Detect which cell encompasses the target text, then output its (X, Y) center coordinate. 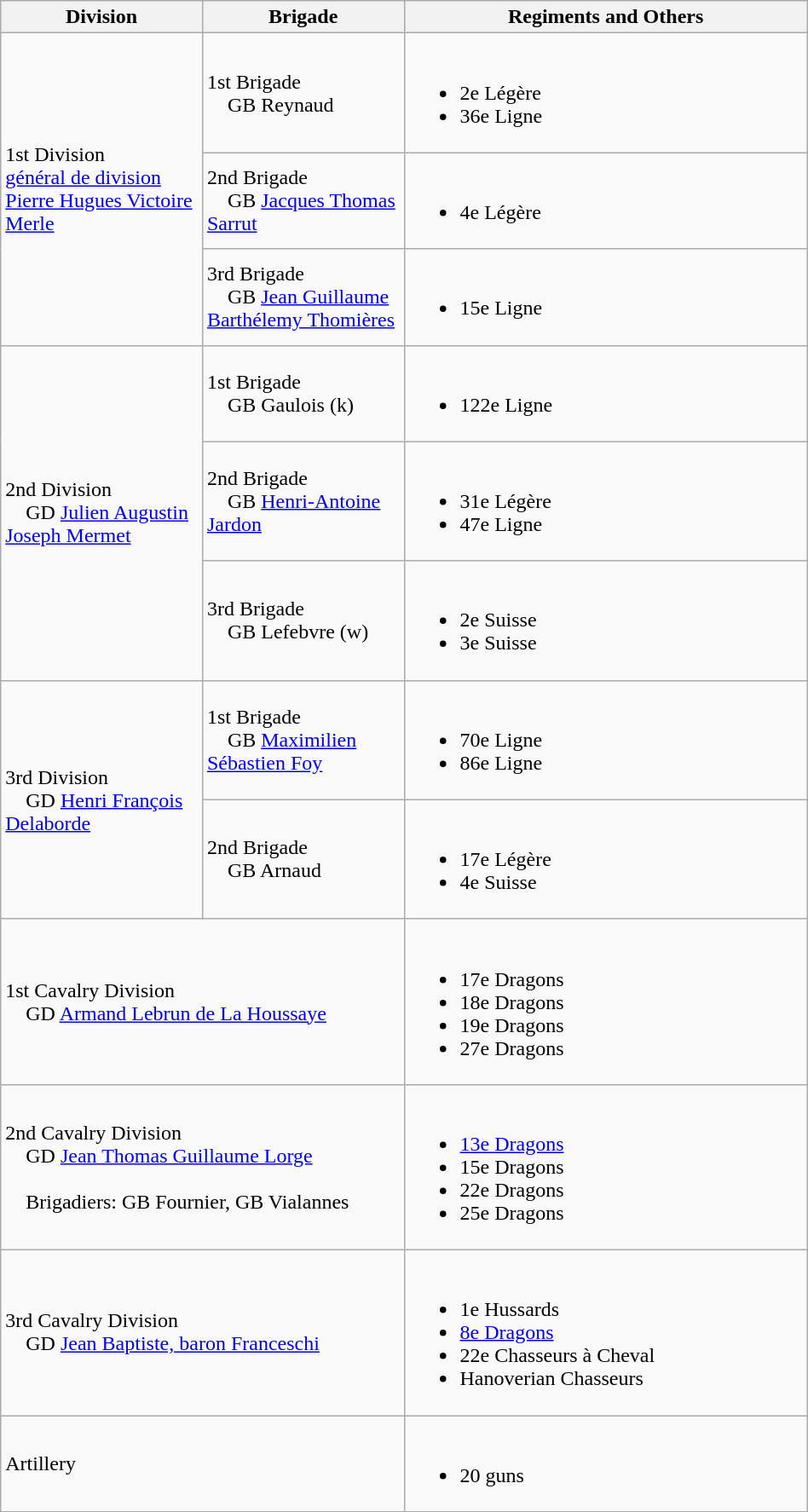
15e Ligne (605, 297)
1st Brigade GB Gaulois (k) (303, 394)
2e Légère36e Ligne (605, 93)
1st Brigade GB Reynaud (303, 93)
1e Hussards8e Dragons22e Chasseurs à ChevalHanoverian Chasseurs (605, 1332)
3rd Cavalry Division GD Jean Baptiste, baron Franceschi (203, 1332)
2nd Brigade GB Henri-Antoine Jardon (303, 501)
1st Brigade GB Maximilien Sébastien Foy (303, 740)
1st Divisiongénéral de division Pierre Hugues Victoire Merle (102, 189)
17e Dragons18e Dragons19e Dragons27e Dragons (605, 1001)
13e Dragons15e Dragons22e Dragons25e Dragons (605, 1167)
2nd Division GD Julien Augustin Joseph Mermet (102, 513)
70e Ligne86e Ligne (605, 740)
2nd Cavalry Division GD Jean Thomas Guillaume Lorge Brigadiers: GB Fournier, GB Vialannes (203, 1167)
3rd Brigade GB Jean Guillaume Barthélemy Thomières (303, 297)
122e Ligne (605, 394)
Brigade (303, 17)
1st Cavalry Division GD Armand Lebrun de La Houssaye (203, 1001)
17e Légère4e Suisse (605, 859)
Division (102, 17)
Artillery (203, 1463)
20 guns (605, 1463)
Regiments and Others (605, 17)
2e Suisse3e Suisse (605, 620)
31e Légère47e Ligne (605, 501)
3rd Division GD Henri François Delaborde (102, 799)
4e Légère (605, 201)
3rd Brigade GB Lefebvre (w) (303, 620)
2nd Brigade GB Jacques Thomas Sarrut (303, 201)
2nd Brigade GB Arnaud (303, 859)
